Find where the given text appears and provide that cell's center as [X, Y] coordinate. 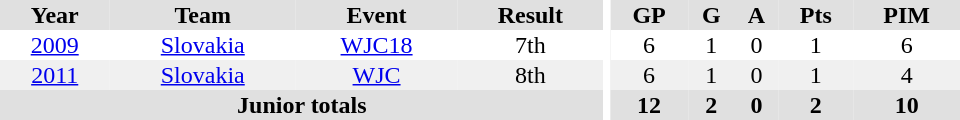
Event [376, 15]
Result [530, 15]
WJC18 [376, 45]
WJC [376, 75]
PIM [906, 15]
8th [530, 75]
2011 [54, 75]
7th [530, 45]
12 [649, 105]
Team [202, 15]
GP [649, 15]
10 [906, 105]
Pts [816, 15]
G [712, 15]
A [757, 15]
2009 [54, 45]
Junior totals [302, 105]
4 [906, 75]
Year [54, 15]
